Extract the [X, Y] coordinate from the center of the cell holding the provided text.  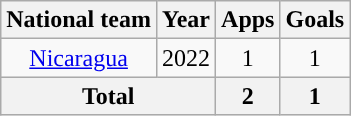
Apps [248, 20]
Goals [315, 20]
Year [186, 20]
Total [108, 96]
National team [79, 20]
2022 [186, 58]
Nicaragua [79, 58]
2 [248, 96]
